Search for the cell housing the specified text and yield its (x, y) center coordinate. 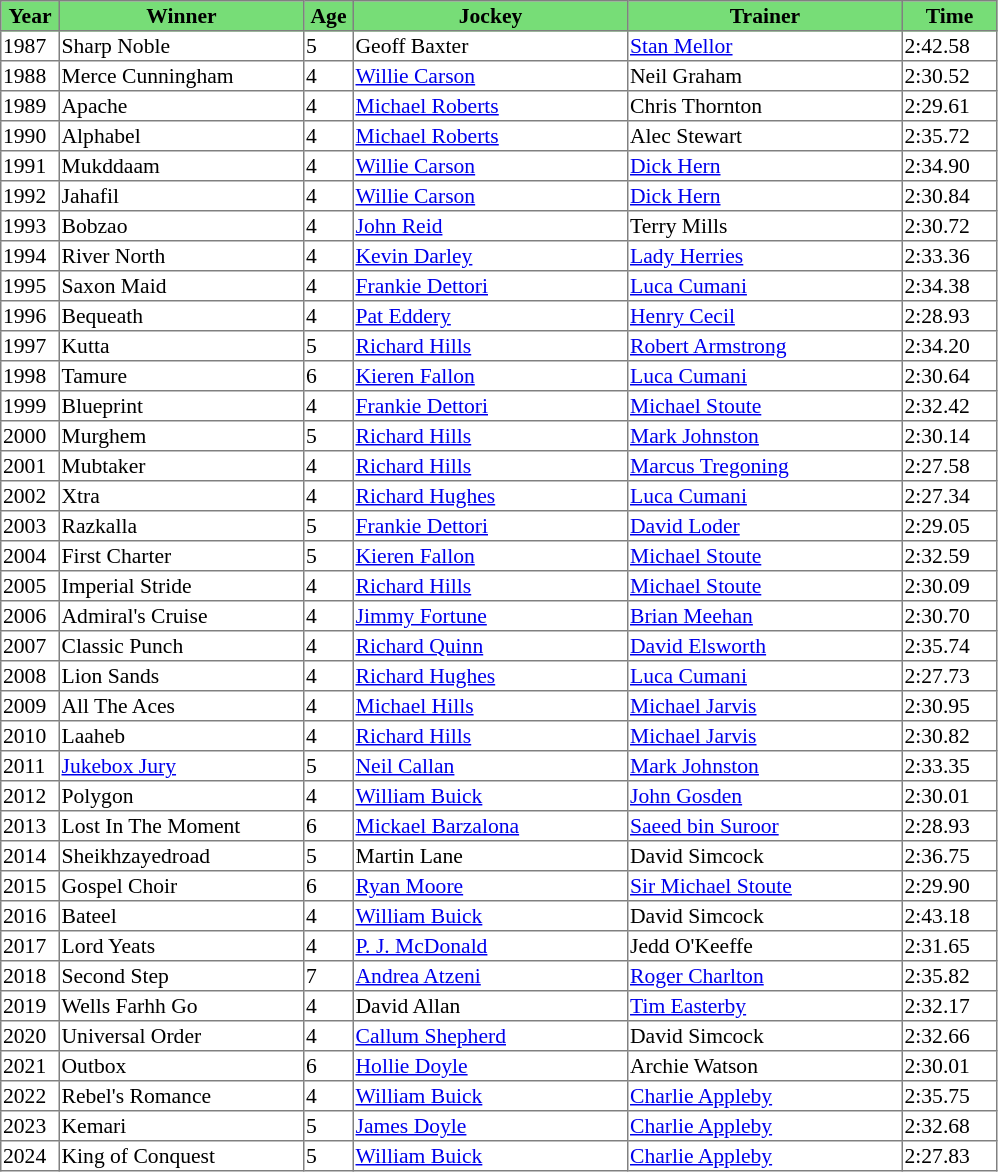
Jahafil (181, 196)
David Loder (765, 526)
2:30.72 (949, 226)
2005 (30, 586)
Marcus Tregoning (765, 466)
2012 (30, 796)
2013 (30, 826)
Outbox (181, 1066)
Rebel's Romance (181, 1096)
Time (949, 16)
2:32.66 (949, 1036)
Callum Shepherd (490, 1036)
1994 (30, 256)
2:29.61 (949, 106)
John Reid (490, 226)
Lost In The Moment (181, 826)
Pat Eddery (490, 316)
2:27.58 (949, 466)
2021 (30, 1066)
Second Step (181, 976)
Richard Quinn (490, 646)
Terry Mills (765, 226)
Robert Armstrong (765, 346)
David Elsworth (765, 646)
2002 (30, 496)
2003 (30, 526)
2:33.35 (949, 766)
River North (181, 256)
Geoff Baxter (490, 46)
Age (329, 16)
2:34.90 (949, 166)
Bateel (181, 916)
Roger Charlton (765, 976)
Ryan Moore (490, 886)
Mukddaam (181, 166)
Alphabel (181, 136)
Kemari (181, 1126)
2017 (30, 946)
2011 (30, 766)
Jockey (490, 16)
2024 (30, 1156)
Kutta (181, 346)
Wells Farhh Go (181, 1006)
2006 (30, 616)
1989 (30, 106)
Xtra (181, 496)
1990 (30, 136)
Andrea Atzeni (490, 976)
Tamure (181, 376)
2:30.82 (949, 736)
2:30.09 (949, 586)
Stan Mellor (765, 46)
Neil Graham (765, 76)
1992 (30, 196)
Merce Cunningham (181, 76)
Blueprint (181, 406)
Lord Yeats (181, 946)
1999 (30, 406)
1996 (30, 316)
2022 (30, 1096)
2:27.83 (949, 1156)
2:31.65 (949, 946)
Archie Watson (765, 1066)
2023 (30, 1126)
1998 (30, 376)
2016 (30, 916)
John Gosden (765, 796)
Alec Stewart (765, 136)
Gospel Choir (181, 886)
2009 (30, 706)
Classic Punch (181, 646)
Martin Lane (490, 856)
Jimmy Fortune (490, 616)
1993 (30, 226)
Murghem (181, 436)
2:30.52 (949, 76)
Neil Callan (490, 766)
Hollie Doyle (490, 1066)
Jukebox Jury (181, 766)
7 (329, 976)
Saxon Maid (181, 286)
2:35.82 (949, 976)
2000 (30, 436)
Kevin Darley (490, 256)
1991 (30, 166)
2020 (30, 1036)
Razkalla (181, 526)
2:35.75 (949, 1096)
Mickael Barzalona (490, 826)
David Allan (490, 1006)
2:29.90 (949, 886)
Admiral's Cruise (181, 616)
Polygon (181, 796)
2004 (30, 556)
Brian Meehan (765, 616)
2:30.95 (949, 706)
Mubtaker (181, 466)
2:33.36 (949, 256)
2:30.70 (949, 616)
Bequeath (181, 316)
2:32.68 (949, 1126)
King of Conquest (181, 1156)
2018 (30, 976)
2:43.18 (949, 916)
Henry Cecil (765, 316)
Lady Herries (765, 256)
Jedd O'Keeffe (765, 946)
Chris Thornton (765, 106)
Bobzao (181, 226)
2:35.74 (949, 646)
Tim Easterby (765, 1006)
2:32.42 (949, 406)
1995 (30, 286)
Universal Order (181, 1036)
2:27.73 (949, 676)
2:36.75 (949, 856)
Sharp Noble (181, 46)
Imperial Stride (181, 586)
2001 (30, 466)
2:35.72 (949, 136)
2008 (30, 676)
2015 (30, 886)
Sheikhzayedroad (181, 856)
Year (30, 16)
First Charter (181, 556)
All The Aces (181, 706)
Winner (181, 16)
2:30.64 (949, 376)
Michael Hills (490, 706)
Sir Michael Stoute (765, 886)
Lion Sands (181, 676)
2019 (30, 1006)
Apache (181, 106)
1987 (30, 46)
2:27.34 (949, 496)
2:34.20 (949, 346)
1997 (30, 346)
2:29.05 (949, 526)
2:32.17 (949, 1006)
2010 (30, 736)
2007 (30, 646)
2:34.38 (949, 286)
2:30.14 (949, 436)
2:30.84 (949, 196)
Saeed bin Suroor (765, 826)
1988 (30, 76)
P. J. McDonald (490, 946)
Trainer (765, 16)
Laaheb (181, 736)
James Doyle (490, 1126)
2:42.58 (949, 46)
2014 (30, 856)
2:32.59 (949, 556)
